From the cell containing the given text, extract its center point as (X, Y) coordinate. 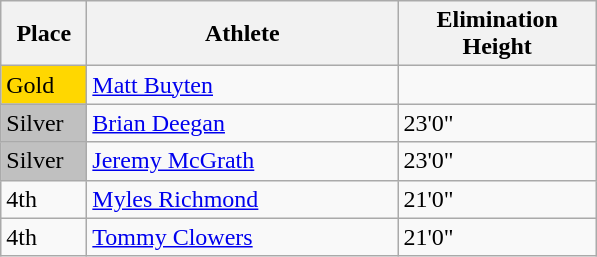
Elimination Height (498, 34)
Gold (44, 85)
Athlete (242, 34)
Myles Richmond (242, 199)
Place (44, 34)
Jeremy McGrath (242, 161)
Matt Buyten (242, 85)
Tommy Clowers (242, 237)
Brian Deegan (242, 123)
